Search for the cell housing the specified text and yield its (x, y) center coordinate. 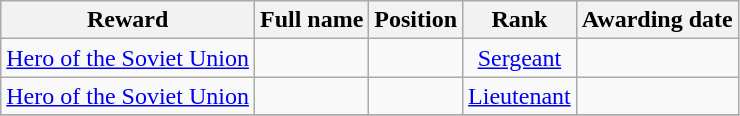
Rank (520, 20)
Position (416, 20)
Lieutenant (520, 96)
Sergeant (520, 58)
Full name (311, 20)
Reward (128, 20)
Awarding date (657, 20)
